Output the [x, y] coordinate of the center of the cell containing the given text.  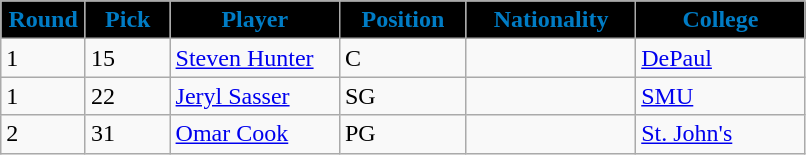
PG [402, 134]
Omar Cook [254, 134]
Pick [128, 20]
St. John's [720, 134]
Jeryl Sasser [254, 96]
SMU [720, 96]
22 [128, 96]
Steven Hunter [254, 58]
Round [44, 20]
31 [128, 134]
Player [254, 20]
SG [402, 96]
DePaul [720, 58]
C [402, 58]
2 [44, 134]
Nationality [550, 20]
College [720, 20]
Position [402, 20]
15 [128, 58]
